From the cell containing the given text, extract its center point as [X, Y] coordinate. 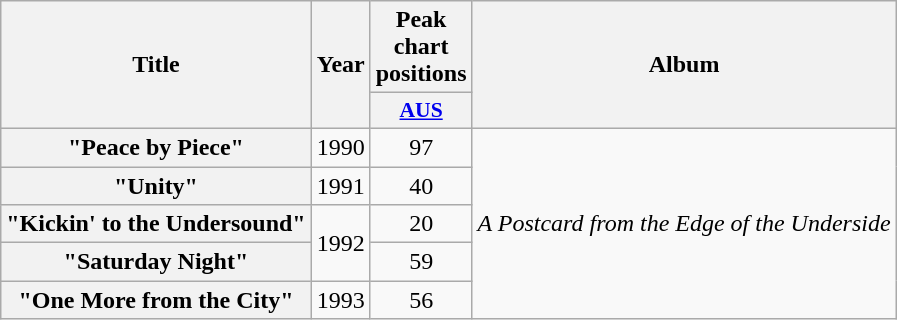
AUS [421, 111]
"Peace by Piece" [156, 147]
1991 [340, 185]
1992 [340, 243]
"Saturday Night" [156, 262]
56 [421, 300]
97 [421, 147]
1993 [340, 300]
20 [421, 224]
A Postcard from the Edge of the Underside [684, 223]
Year [340, 65]
Album [684, 65]
"Unity" [156, 185]
"One More from the City" [156, 300]
40 [421, 185]
"Kickin' to the Undersound" [156, 224]
Title [156, 65]
59 [421, 262]
1990 [340, 147]
Peak chart positions [421, 47]
